For the text-containing cell, return its midpoint in (x, y) coordinate format. 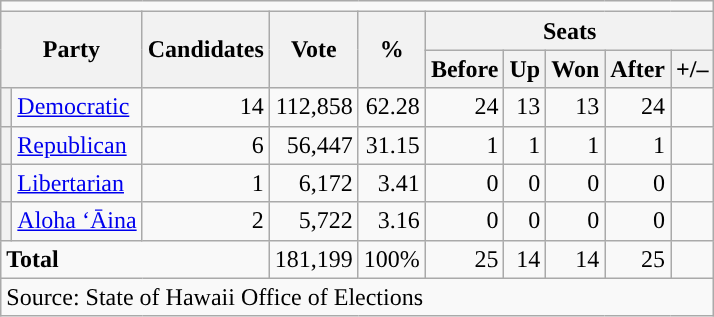
Seats (570, 31)
112,858 (314, 107)
2 (206, 221)
Aloha ʻĀina (77, 221)
Democratic (77, 107)
Libertarian (77, 183)
Won (576, 69)
31.15 (392, 145)
3.16 (392, 221)
181,199 (314, 259)
62.28 (392, 107)
Up (525, 69)
+/– (692, 69)
6,172 (314, 183)
100% (392, 259)
Before (464, 69)
Candidates (206, 50)
5,722 (314, 221)
Vote (314, 50)
Total (136, 259)
6 (206, 145)
Republican (77, 145)
Party (72, 50)
Source: State of Hawaii Office of Elections (358, 297)
After (638, 69)
56,447 (314, 145)
% (392, 50)
3.41 (392, 183)
